Return [X, Y] of the center of cell containing provided text 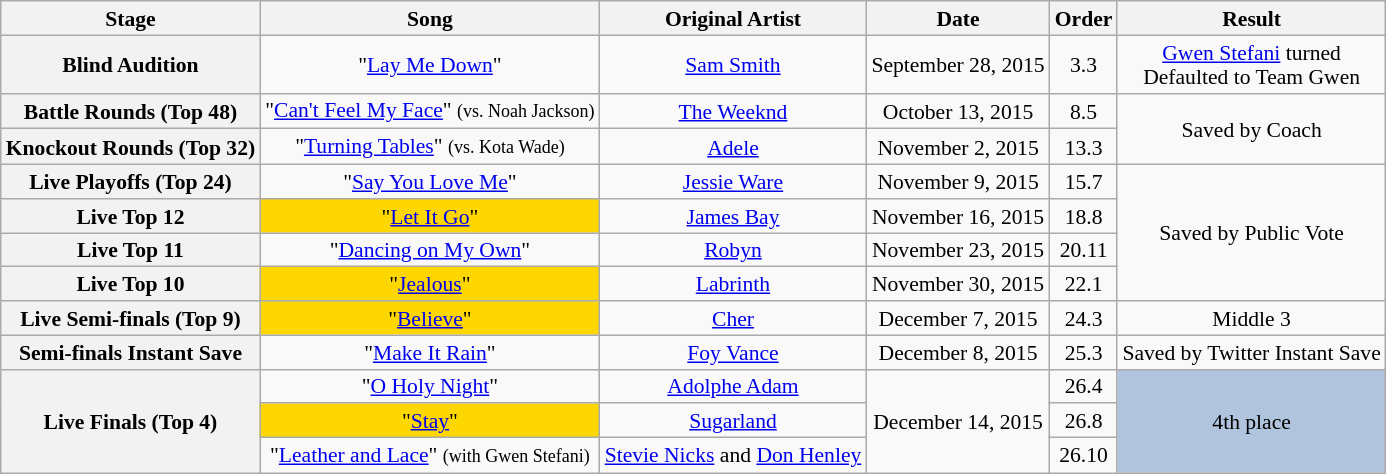
"Believe" [430, 318]
Adolphe Adam [734, 386]
Jessie Ware [734, 182]
"Let It Go" [430, 216]
20.11 [1084, 250]
"Lay Me Down" [430, 64]
"Make It Rain" [430, 352]
Sugarland [734, 421]
"Dancing on My Own" [430, 250]
26.10 [1084, 456]
22.1 [1084, 284]
18.8 [1084, 216]
Order [1084, 18]
Knockout Rounds (Top 32) [130, 147]
Foy Vance [734, 352]
8.5 [1084, 111]
Adele [734, 147]
Live Top 10 [130, 284]
The Weeknd [734, 111]
Robyn [734, 250]
15.7 [1084, 182]
Result [1251, 18]
"Turning Tables" (vs. Kota Wade) [430, 147]
December 8, 2015 [958, 352]
November 23, 2015 [958, 250]
December 14, 2015 [958, 421]
James Bay [734, 216]
"Can't Feel My Face" (vs. Noah Jackson) [430, 111]
Blind Audition [130, 64]
Saved by Twitter Instant Save [1251, 352]
Cher [734, 318]
Live Top 12 [130, 216]
26.8 [1084, 421]
Battle Rounds (Top 48) [130, 111]
3.3 [1084, 64]
"Say You Love Me" [430, 182]
13.3 [1084, 147]
Saved by Public Vote [1251, 233]
Live Semi-finals (Top 9) [130, 318]
November 16, 2015 [958, 216]
Original Artist [734, 18]
"Stay" [430, 421]
Sam Smith [734, 64]
September 28, 2015 [958, 64]
4th place [1251, 421]
November 2, 2015 [958, 147]
Labrinth [734, 284]
"O Holy Night" [430, 386]
"Leather and Lace" (with Gwen Stefani) [430, 456]
Stevie Nicks and Don Henley [734, 456]
Live Finals (Top 4) [130, 421]
26.4 [1084, 386]
Date [958, 18]
October 13, 2015 [958, 111]
November 30, 2015 [958, 284]
Gwen Stefani turnedDefaulted to Team Gwen [1251, 64]
Song [430, 18]
Semi-finals Instant Save [130, 352]
Saved by Coach [1251, 128]
"Jealous" [430, 284]
Middle 3 [1251, 318]
Live Top 11 [130, 250]
December 7, 2015 [958, 318]
25.3 [1084, 352]
Live Playoffs (Top 24) [130, 182]
Stage [130, 18]
24.3 [1084, 318]
November 9, 2015 [958, 182]
